Return (X, Y) of the center of cell containing provided text 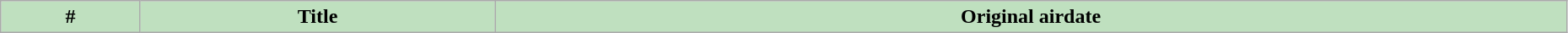
Original airdate (1031, 17)
# (71, 17)
Title (317, 17)
